Find where the given text appears and provide that cell's center as (X, Y) coordinate. 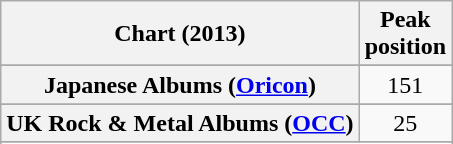
Peakposition (405, 34)
151 (405, 85)
Japanese Albums (Oricon) (180, 85)
UK Rock & Metal Albums (OCC) (180, 123)
25 (405, 123)
Chart (2013) (180, 34)
